Locate the cell with the specified text and output its [x, y] center coordinate. 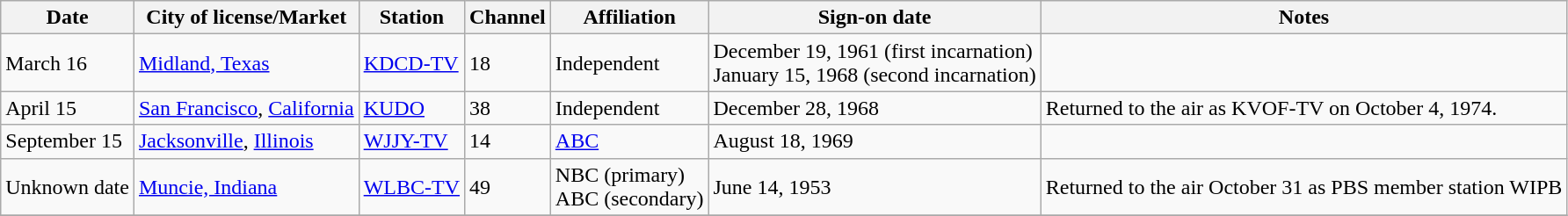
Sign-on date [875, 18]
Notes [1304, 18]
December 28, 1968 [875, 108]
March 16 [68, 63]
WJJY-TV [411, 141]
14 [508, 141]
18 [508, 63]
Station [411, 18]
Channel [508, 18]
KDCD-TV [411, 63]
December 19, 1961 (first incarnation) January 15, 1968 (second incarnation) [875, 63]
NBC (primary) ABC (secondary) [629, 186]
Jacksonville, Illinois [246, 141]
Affiliation [629, 18]
49 [508, 186]
June 14, 1953 [875, 186]
38 [508, 108]
April 15 [68, 108]
WLBC-TV [411, 186]
KUDO [411, 108]
Midland, Texas [246, 63]
San Francisco, California [246, 108]
September 15 [68, 141]
Date [68, 18]
Returned to the air as KVOF-TV on October 4, 1974. [1304, 108]
Returned to the air October 31 as PBS member station WIPB [1304, 186]
ABC [629, 141]
Unknown date [68, 186]
Muncie, Indiana [246, 186]
August 18, 1969 [875, 141]
City of license/Market [246, 18]
